For the text-containing cell, return its midpoint in [X, Y] coordinate format. 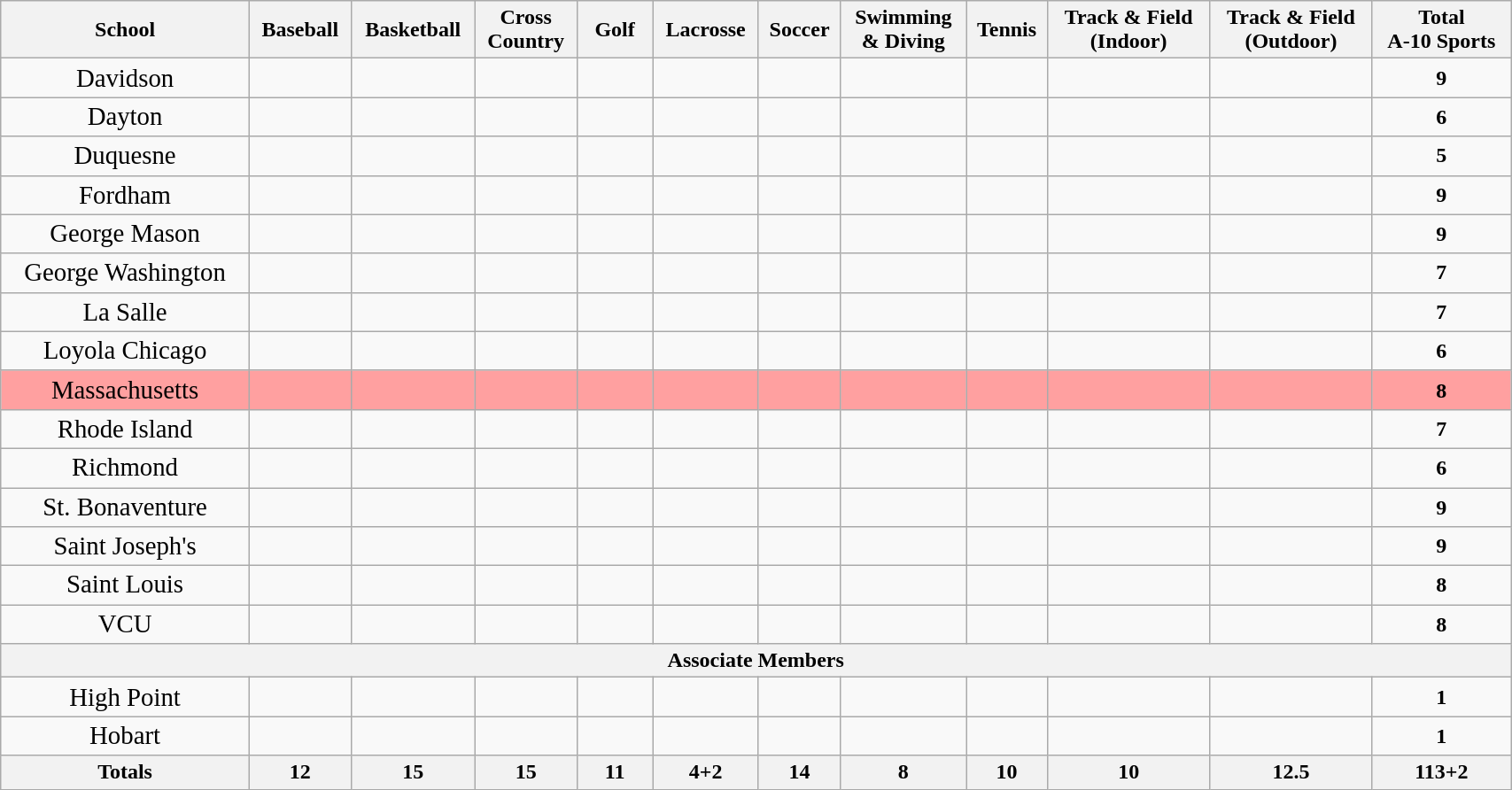
Soccer [799, 30]
113+2 [1442, 772]
Richmond [126, 468]
Swimming& Diving [903, 30]
5 [1442, 156]
Basketball [413, 30]
12 [299, 772]
George Mason [126, 234]
14 [799, 772]
Massachusetts [126, 390]
Rhode Island [126, 429]
Track & Field(Outdoor) [1291, 30]
Fordham [126, 195]
George Washington [126, 273]
Lacrosse [705, 30]
Dayton [126, 117]
Baseball [299, 30]
Saint Louis [126, 585]
Track & Field(Indoor) [1128, 30]
TotalA-10 Sports [1442, 30]
CrossCountry [526, 30]
VCU [126, 624]
Davidson [126, 78]
School [126, 30]
Saint Joseph's [126, 546]
4+2 [705, 772]
Totals [126, 772]
Hobart [126, 736]
11 [615, 772]
Duquesne [126, 156]
Golf [615, 30]
La Salle [126, 312]
St. Bonaventure [126, 507]
Associate Members [756, 661]
Tennis [1007, 30]
High Point [126, 697]
Loyola Chicago [126, 351]
12.5 [1291, 772]
